Output the (x, y) coordinate of the center of the cell containing the given text.  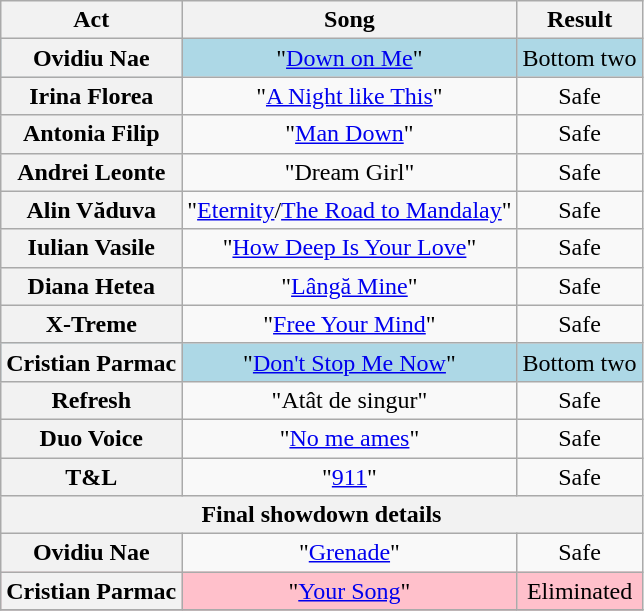
Antonia Filip (92, 134)
"Free Your Mind" (350, 324)
"Dream Girl" (350, 172)
Act (92, 20)
"Your Song" (350, 591)
Duo Voice (92, 438)
"No me ames" (350, 438)
Final showdown details (322, 515)
Iulian Vasile (92, 248)
T&L (92, 477)
Result (580, 20)
Diana Hetea (92, 286)
Irina Florea (92, 96)
"A Night like This" (350, 96)
"Man Down" (350, 134)
"Lângă Mine" (350, 286)
"Grenade" (350, 553)
Eliminated (580, 591)
"Don't Stop Me Now" (350, 362)
Andrei Leonte (92, 172)
"Eternity/The Road to Mandalay" (350, 210)
Refresh (92, 400)
"Atât de singur" (350, 400)
Alin Văduva (92, 210)
X-Treme (92, 324)
"Down on Me" (350, 58)
"How Deep Is Your Love" (350, 248)
Song (350, 20)
"911" (350, 477)
